Capture the cell that displays the provided text and extract its [X, Y] central coordinate. 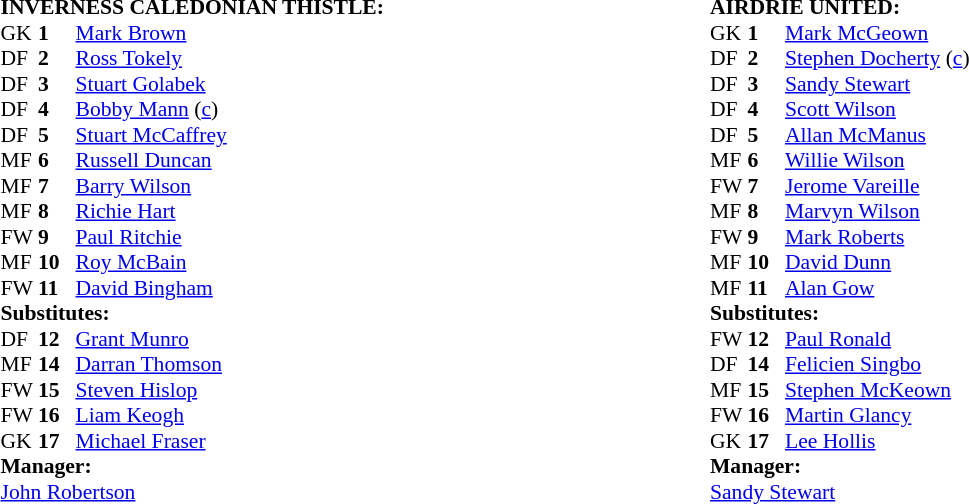
Substitutes: [192, 313]
Liam Keogh [230, 415]
Russell Duncan [230, 161]
Richie Hart [230, 211]
Barry Wilson [230, 186]
Stuart Golabek [230, 84]
David Bingham [230, 288]
Paul Ritchie [230, 237]
Steven Hislop [230, 390]
Darran Thomson [230, 365]
Roy McBain [230, 263]
Manager: [192, 467]
Stuart McCaffrey [230, 135]
Michael Fraser [230, 441]
Mark Brown [230, 33]
Bobby Mann (c) [230, 109]
Grant Munro [230, 339]
Ross Tokely [230, 59]
